Scan for the cell matching the given text and deliver its [X, Y] coordinate at center. 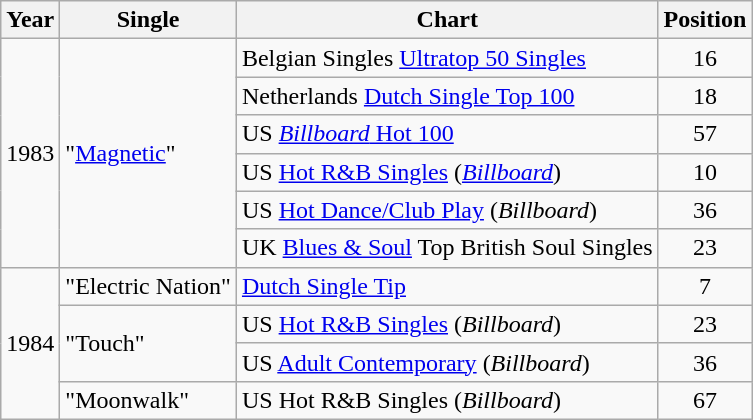
US Billboard Hot 100 [447, 134]
Year [30, 20]
"Moonwalk" [148, 400]
US Hot Dance/Club Play (Billboard) [447, 210]
18 [705, 96]
UK Blues & Soul Top British Soul Singles [447, 248]
US Adult Contemporary (Billboard) [447, 362]
Chart [447, 20]
Dutch Single Tip [447, 286]
57 [705, 134]
"Electric Nation" [148, 286]
16 [705, 58]
Netherlands Dutch Single Top 100 [447, 96]
1984 [30, 343]
Position [705, 20]
"Touch" [148, 343]
"Magnetic" [148, 153]
Single [148, 20]
1983 [30, 153]
Belgian Singles Ultratop 50 Singles [447, 58]
7 [705, 286]
10 [705, 172]
67 [705, 400]
